Provide the (x, y) coordinate of the cell's center where the given text is located.  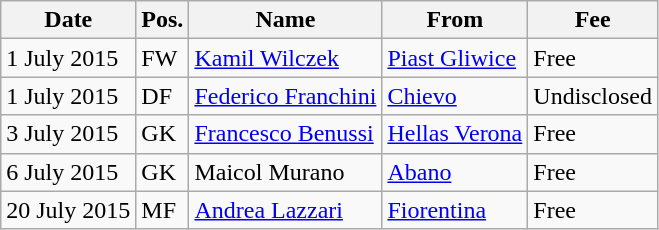
Federico Franchini (286, 96)
20 July 2015 (68, 210)
Fiorentina (455, 210)
3 July 2015 (68, 134)
Fee (593, 20)
Chievo (455, 96)
Hellas Verona (455, 134)
Francesco Benussi (286, 134)
Andrea Lazzari (286, 210)
FW (162, 58)
Piast Gliwice (455, 58)
DF (162, 96)
Kamil Wilczek (286, 58)
MF (162, 210)
Date (68, 20)
6 July 2015 (68, 172)
Abano (455, 172)
Maicol Murano (286, 172)
Undisclosed (593, 96)
Name (286, 20)
Pos. (162, 20)
From (455, 20)
